Find where the given text appears and provide that cell's center as [x, y] coordinate. 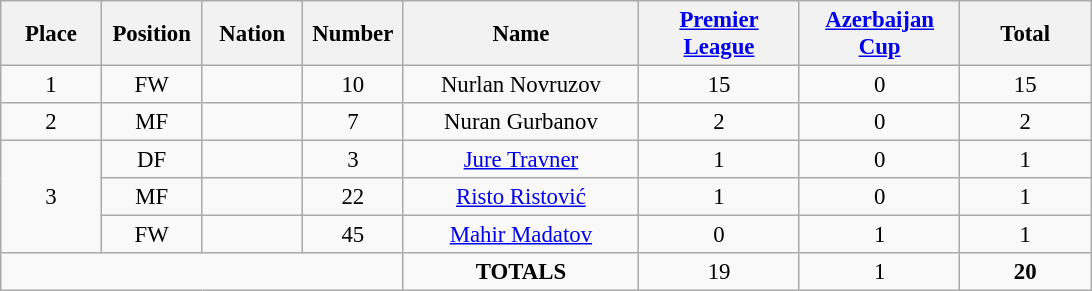
45 [354, 235]
Risto Ristović [521, 197]
Mahir Madatov [521, 235]
10 [354, 85]
Total [1026, 34]
Name [521, 34]
Place [52, 34]
Number [354, 34]
Premier League [720, 34]
Jure Travner [521, 160]
22 [354, 197]
Nation [252, 34]
Nuran Gurbanov [521, 122]
Azerbaijan Cup [880, 34]
Nurlan Novruzov [521, 85]
Position [152, 34]
7 [354, 122]
DF [152, 160]
